Extract the (X, Y) coordinate from the center of the cell holding the provided text.  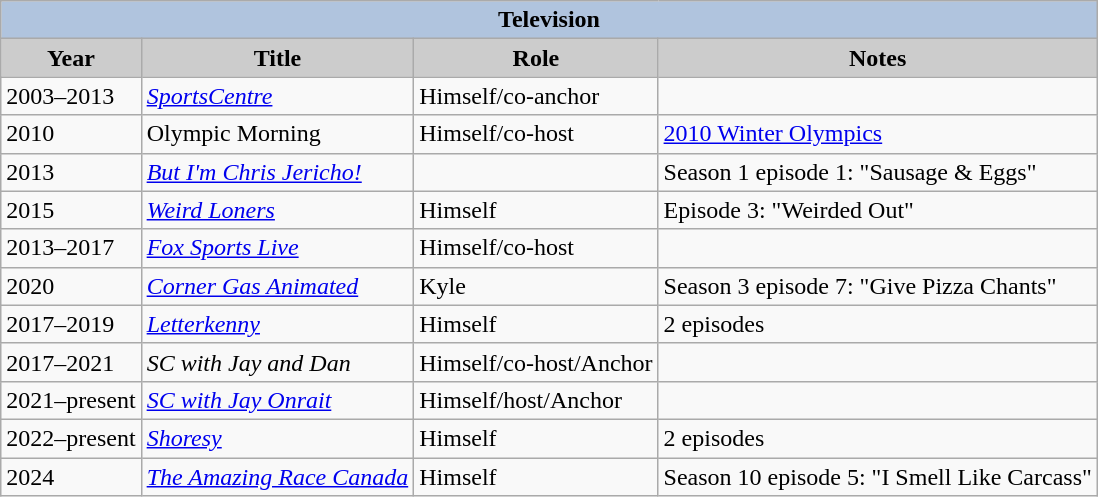
Weird Loners (278, 210)
Notes (878, 58)
Season 10 episode 5: "I Smell Like Carcass" (878, 477)
2013 (71, 172)
Kyle (536, 286)
2013–2017 (71, 248)
SportsCentre (278, 96)
Title (278, 58)
Himself/host/Anchor (536, 400)
2022–present (71, 438)
Letterkenny (278, 324)
2017–2019 (71, 324)
2010 (71, 134)
2010 Winter Olympics (878, 134)
Episode 3: "Weirded Out" (878, 210)
2003–2013 (71, 96)
Year (71, 58)
Corner Gas Animated (278, 286)
Himself/co-anchor (536, 96)
Olympic Morning (278, 134)
Season 1 episode 1: "Sausage & Eggs" (878, 172)
The Amazing Race Canada (278, 477)
But I'm Chris Jericho! (278, 172)
Television (550, 20)
SC with Jay and Dan (278, 362)
2021–present (71, 400)
SC with Jay Onrait (278, 400)
Himself/co-host/Anchor (536, 362)
2020 (71, 286)
2017–2021 (71, 362)
2024 (71, 477)
2015 (71, 210)
Season 3 episode 7: "Give Pizza Chants" (878, 286)
Role (536, 58)
Fox Sports Live (278, 248)
Shoresy (278, 438)
